Determine the [x, y] coordinate at the center of the cell enclosing the given text.  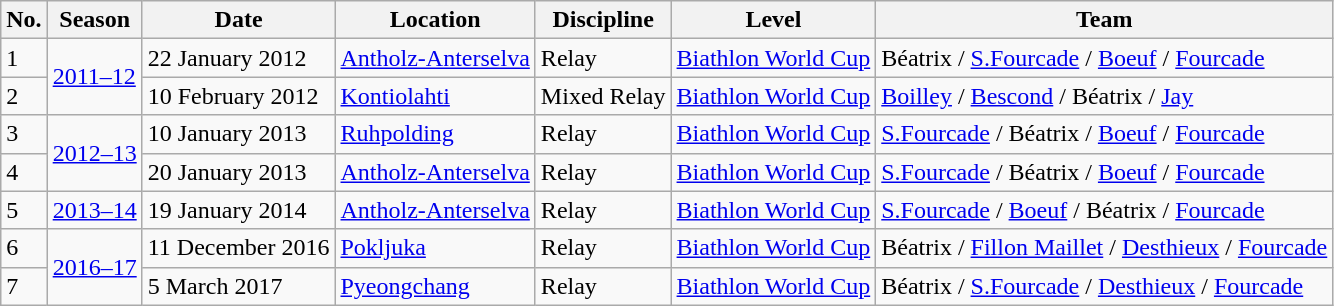
5 [24, 210]
22 January 2012 [238, 58]
2 [24, 96]
Season [94, 20]
S.Fourcade / Boeuf / Béatrix / Fourcade [1104, 210]
19 January 2014 [238, 210]
Kontiolahti [435, 96]
Boilley / Bescond / Béatrix / Jay [1104, 96]
1 [24, 58]
4 [24, 172]
Mixed Relay [603, 96]
Pyeongchang [435, 286]
Béatrix / S.Fourcade / Boeuf / Fourcade [1104, 58]
6 [24, 248]
11 December 2016 [238, 248]
Ruhpolding [435, 134]
Béatrix / S.Fourcade / Desthieux / Fourcade [1104, 286]
10 January 2013 [238, 134]
Level [774, 20]
Location [435, 20]
3 [24, 134]
Team [1104, 20]
10 February 2012 [238, 96]
Date [238, 20]
2013–14 [94, 210]
Discipline [603, 20]
2012–13 [94, 153]
No. [24, 20]
2016–17 [94, 267]
2011–12 [94, 77]
Béatrix / Fillon Maillet / Desthieux / Fourcade [1104, 248]
7 [24, 286]
20 January 2013 [238, 172]
5 March 2017 [238, 286]
Pokljuka [435, 248]
